Search for the cell housing the specified text and yield its (X, Y) center coordinate. 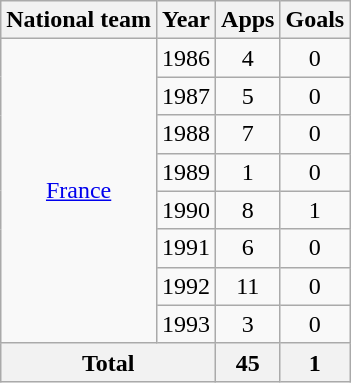
1987 (186, 96)
1992 (186, 286)
3 (248, 324)
National team (79, 20)
Year (186, 20)
5 (248, 96)
8 (248, 210)
45 (248, 362)
Goals (315, 20)
11 (248, 286)
4 (248, 58)
Total (108, 362)
France (79, 191)
1986 (186, 58)
1993 (186, 324)
1990 (186, 210)
1991 (186, 248)
7 (248, 134)
6 (248, 248)
1989 (186, 172)
1988 (186, 134)
Apps (248, 20)
